Locate the cell with the specified text and output its [x, y] center coordinate. 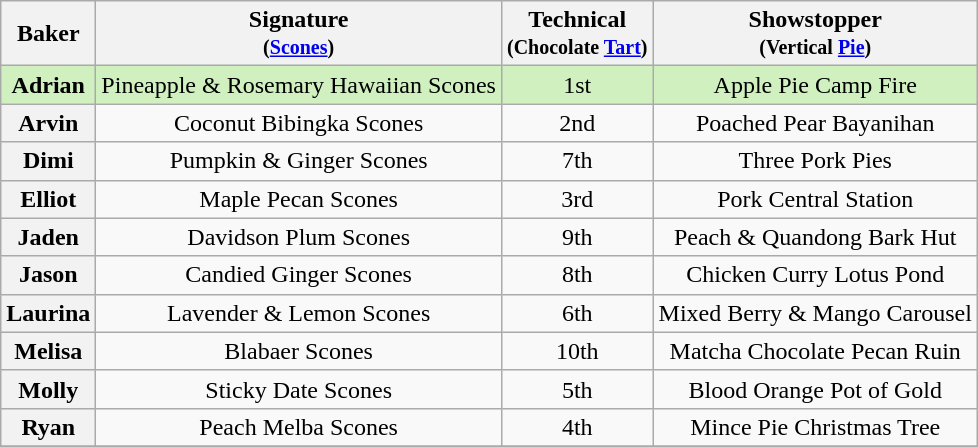
Blood Orange Pot of Gold [815, 389]
Melisa [48, 351]
Pork Central Station [815, 199]
Mixed Berry & Mango Carousel [815, 313]
Sticky Date Scones [299, 389]
Three Pork Pies [815, 161]
4th [577, 427]
Ryan [48, 427]
Dimi [48, 161]
9th [577, 237]
Blabaer Scones [299, 351]
Candied Ginger Scones [299, 275]
Molly [48, 389]
5th [577, 389]
Maple Pecan Scones [299, 199]
Showstopper(Vertical Pie) [815, 34]
Jason [48, 275]
Laurina [48, 313]
7th [577, 161]
Jaden [48, 237]
6th [577, 313]
Elliot [48, 199]
Pineapple & Rosemary Hawaiian Scones [299, 85]
Apple Pie Camp Fire [815, 85]
1st [577, 85]
Technical(Chocolate Tart) [577, 34]
Coconut Bibingka Scones [299, 123]
Lavender & Lemon Scones [299, 313]
10th [577, 351]
Davidson Plum Scones [299, 237]
Peach & Quandong Bark Hut [815, 237]
Arvin [48, 123]
8th [577, 275]
Adrian [48, 85]
2nd [577, 123]
Mince Pie Christmas Tree [815, 427]
Pumpkin & Ginger Scones [299, 161]
Poached Pear Bayanihan [815, 123]
Signature(Scones) [299, 34]
Peach Melba Scones [299, 427]
Baker [48, 34]
3rd [577, 199]
Chicken Curry Lotus Pond [815, 275]
Matcha Chocolate Pecan Ruin [815, 351]
